From the cell containing the given text, extract its center point as [X, Y] coordinate. 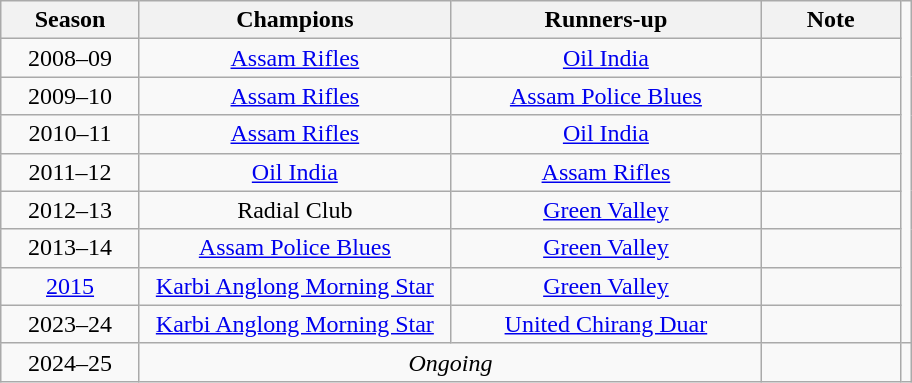
2011–12 [70, 172]
United Chirang Duar [606, 324]
2008–09 [70, 58]
Radial Club [294, 210]
2010–11 [70, 134]
Season [70, 20]
2009–10 [70, 96]
Note [830, 20]
Runners-up [606, 20]
2012–13 [70, 210]
Ongoing [450, 362]
2023–24 [70, 324]
2024–25 [70, 362]
2015 [70, 286]
2013–14 [70, 248]
Champions [294, 20]
